Detect which cell encompasses the target text, then output its (X, Y) center coordinate. 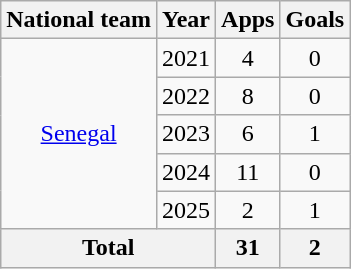
2024 (186, 172)
4 (248, 58)
National team (79, 20)
11 (248, 172)
31 (248, 248)
2023 (186, 134)
Goals (315, 20)
Apps (248, 20)
2025 (186, 210)
Senegal (79, 134)
Total (108, 248)
8 (248, 96)
Year (186, 20)
2022 (186, 96)
2021 (186, 58)
6 (248, 134)
